Find where the given text appears and provide that cell's center as [X, Y] coordinate. 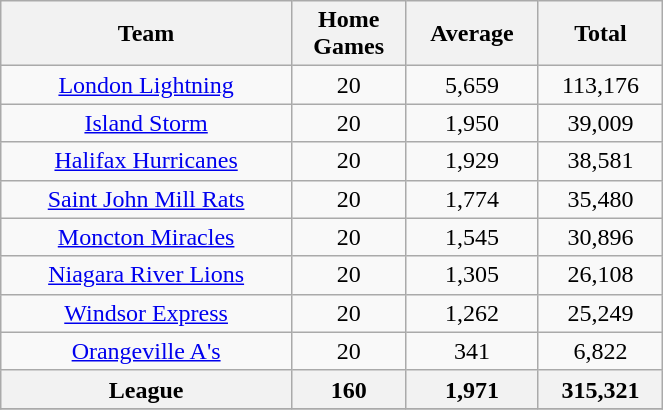
1,774 [472, 199]
35,480 [600, 199]
160 [348, 389]
Saint John Mill Rats [146, 199]
26,108 [600, 275]
1,971 [472, 389]
341 [472, 351]
Niagara River Lions [146, 275]
1,262 [472, 313]
League [146, 389]
39,009 [600, 123]
Moncton Miracles [146, 237]
Halifax Hurricanes [146, 161]
1,950 [472, 123]
6,822 [600, 351]
London Lightning [146, 85]
30,896 [600, 237]
HomeGames [348, 34]
5,659 [472, 85]
Windsor Express [146, 313]
38,581 [600, 161]
315,321 [600, 389]
1,545 [472, 237]
Average [472, 34]
Team [146, 34]
Total [600, 34]
Orangeville A's [146, 351]
Island Storm [146, 123]
1,305 [472, 275]
1,929 [472, 161]
113,176 [600, 85]
25,249 [600, 313]
